Return (X, Y) of the center of cell containing provided text 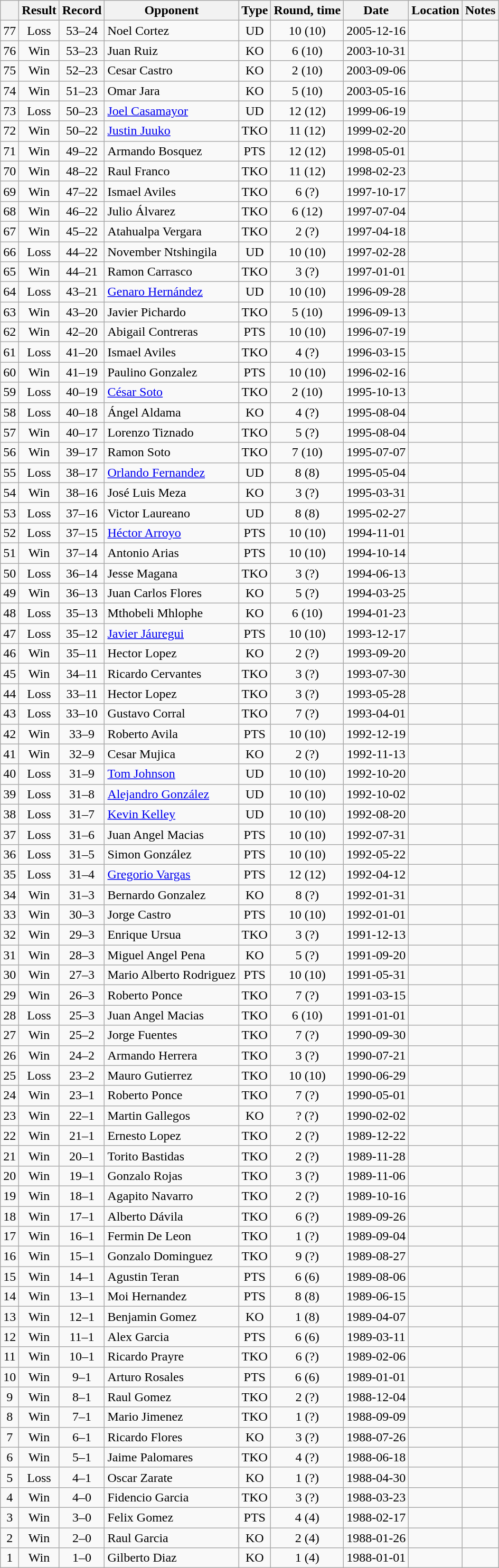
1989-12-22 (376, 1136)
7 (10) (307, 452)
1996-03-15 (376, 352)
38 (10, 814)
31–5 (82, 854)
Juan Ruiz (172, 51)
48–22 (82, 171)
Paulino Gonzalez (172, 372)
1992-12-19 (376, 734)
1 (8) (307, 1317)
57 (10, 432)
4–0 (82, 1497)
44–21 (82, 272)
48 (10, 613)
1998-02-23 (376, 171)
Armando Bosquez (172, 151)
Agustin Teran (172, 1277)
1992-10-20 (376, 774)
61 (10, 352)
59 (10, 392)
6 (12) (307, 211)
26 (10, 1055)
36–14 (82, 573)
2003-05-16 (376, 91)
42 (10, 734)
1–0 (82, 1558)
1 (4) (307, 1558)
1992-01-31 (376, 895)
Gonzalo Rojas (172, 1176)
77 (10, 31)
4 (10, 1497)
1996-09-28 (376, 292)
5–1 (82, 1457)
19–1 (82, 1176)
1988-07-26 (376, 1437)
Round, time (307, 11)
7 (10, 1437)
November Ntshingila (172, 252)
1999-02-20 (376, 131)
17 (10, 1236)
53 (10, 513)
42–20 (82, 332)
37–15 (82, 533)
2 (10, 1538)
1995-07-07 (376, 452)
? (?) (307, 1116)
Ramon Soto (172, 452)
2–0 (82, 1538)
1997-02-28 (376, 252)
25 (10, 1075)
49 (10, 593)
27–3 (82, 975)
1995-02-27 (376, 513)
Result (39, 11)
Antonio Arias (172, 553)
1989-08-06 (376, 1277)
Orlando Fernandez (172, 473)
70 (10, 171)
César Soto (172, 392)
Victor Laureano (172, 513)
Ramon Carrasco (172, 272)
Abigail Contreras (172, 332)
1990-07-21 (376, 1055)
1993-09-20 (376, 654)
11 (10, 1357)
Alejandro González (172, 794)
1992-01-01 (376, 915)
32 (10, 935)
1994-11-01 (376, 533)
13 (10, 1317)
Bernardo Gonzalez (172, 895)
33 (10, 915)
29 (10, 995)
40–18 (82, 412)
33–11 (82, 694)
35–13 (82, 613)
Fermin De Leon (172, 1236)
38–16 (82, 493)
1992-10-02 (376, 794)
29–3 (82, 935)
2003-10-31 (376, 51)
7–1 (82, 1417)
1988-01-26 (376, 1538)
36–13 (82, 593)
Armando Herrera (172, 1055)
12 (10, 1337)
Opponent (172, 11)
1993-07-30 (376, 674)
1995-05-04 (376, 473)
11–1 (82, 1337)
Mthobeli Mhlophe (172, 613)
68 (10, 211)
Jorge Fuentes (172, 1035)
17–1 (82, 1216)
20–1 (82, 1156)
39–17 (82, 452)
Enrique Ursua (172, 935)
63 (10, 312)
47–22 (82, 191)
1991-03-15 (376, 995)
José Luis Meza (172, 493)
41 (10, 754)
1988-06-18 (376, 1457)
53–23 (82, 51)
1992-07-31 (376, 834)
33–9 (82, 734)
2003-09-06 (376, 71)
54 (10, 493)
Fidencio Garcia (172, 1497)
8 (10, 1417)
51 (10, 553)
15–1 (82, 1257)
Gilberto Diaz (172, 1558)
1997-04-18 (376, 231)
36 (10, 854)
9 (10, 1397)
Felix Gomez (172, 1517)
2 (4) (307, 1538)
1989-02-06 (376, 1357)
45 (10, 674)
14–1 (82, 1277)
1998-05-01 (376, 151)
28 (10, 1015)
41–19 (82, 372)
21 (10, 1156)
1988-12-04 (376, 1397)
31–6 (82, 834)
33–10 (82, 714)
23–2 (82, 1075)
Omar Jara (172, 91)
21–1 (82, 1136)
38–17 (82, 473)
Mario Jimenez (172, 1417)
1997-01-01 (376, 272)
Agapito Navarro (172, 1196)
19 (10, 1196)
1988-01-01 (376, 1558)
Gregorio Vargas (172, 874)
Julio Álvarez (172, 211)
18–1 (82, 1196)
67 (10, 231)
1989-09-04 (376, 1236)
Héctor Arroyo (172, 533)
Jesse Magana (172, 573)
22–1 (82, 1116)
Alberto Dávila (172, 1216)
44–22 (82, 252)
58 (10, 412)
1993-05-28 (376, 694)
10–1 (82, 1357)
Notes (480, 11)
62 (10, 332)
Simon González (172, 854)
Jaime Palomares (172, 1457)
31 (10, 955)
Location (436, 11)
Ricardo Flores (172, 1437)
1991-05-31 (376, 975)
1989-09-26 (376, 1216)
31–8 (82, 794)
31–4 (82, 874)
41–20 (82, 352)
6–1 (82, 1437)
51–23 (82, 91)
1989-06-15 (376, 1297)
1990-06-29 (376, 1075)
2005-12-16 (376, 31)
1995-10-13 (376, 392)
43–20 (82, 312)
16 (10, 1257)
1991-12-13 (376, 935)
1990-09-30 (376, 1035)
24 (10, 1095)
Kevin Kelley (172, 814)
Cesar Mujica (172, 754)
Mario Alberto Rodriguez (172, 975)
1992-11-13 (376, 754)
34 (10, 895)
1989-01-01 (376, 1377)
1994-10-14 (376, 553)
1989-11-06 (376, 1176)
4 (4) (307, 1517)
31–3 (82, 895)
23–1 (82, 1095)
Juan Carlos Flores (172, 593)
6 (10, 1457)
Roberto Avila (172, 734)
1990-02-02 (376, 1116)
34–11 (82, 674)
40–19 (82, 392)
35 (10, 874)
10 (10, 1377)
1999-06-19 (376, 111)
Ricardo Cervantes (172, 674)
66 (10, 252)
1989-11-28 (376, 1156)
9–1 (82, 1377)
39 (10, 794)
1995-03-31 (376, 493)
40 (10, 774)
1989-10-16 (376, 1196)
Ricardo Prayre (172, 1357)
Javier Jáuregui (172, 634)
Jorge Castro (172, 915)
1993-04-01 (376, 714)
28–3 (82, 955)
72 (10, 131)
73 (10, 111)
Alex Garcia (172, 1337)
Raul Gomez (172, 1397)
1989-04-07 (376, 1317)
25–3 (82, 1015)
1 (10, 1558)
9 (?) (307, 1257)
Ernesto Lopez (172, 1136)
8–1 (82, 1397)
27 (10, 1035)
26–3 (82, 995)
64 (10, 292)
60 (10, 372)
Arturo Rosales (172, 1377)
55 (10, 473)
53–24 (82, 31)
Benjamin Gomez (172, 1317)
4–1 (82, 1477)
Genaro Hernández (172, 292)
Cesar Castro (172, 71)
1988-03-23 (376, 1497)
Javier Pichardo (172, 312)
Gonzalo Dominguez (172, 1257)
50 (10, 573)
24–2 (82, 1055)
47 (10, 634)
71 (10, 151)
1990-05-01 (376, 1095)
1996-07-19 (376, 332)
22 (10, 1136)
1988-09-09 (376, 1417)
16–1 (82, 1236)
30 (10, 975)
8 (?) (307, 895)
1991-09-20 (376, 955)
Date (376, 11)
1993-12-17 (376, 634)
18 (10, 1216)
Atahualpa Vergara (172, 231)
32–9 (82, 754)
1988-02-17 (376, 1517)
44 (10, 694)
Tom Johnson (172, 774)
30–3 (82, 915)
Moi Hernandez (172, 1297)
31–9 (82, 774)
1994-06-13 (376, 573)
45–22 (82, 231)
52–23 (82, 71)
3–0 (82, 1517)
Ángel Aldama (172, 412)
Joel Casamayor (172, 111)
Miguel Angel Pena (172, 955)
1994-01-23 (376, 613)
12–1 (82, 1317)
14 (10, 1297)
37–16 (82, 513)
13–1 (82, 1297)
50–22 (82, 131)
1997-10-17 (376, 191)
1989-08-27 (376, 1257)
Oscar Zarate (172, 1477)
20 (10, 1176)
1996-02-16 (376, 372)
1994-03-25 (376, 593)
1997-07-04 (376, 211)
50–23 (82, 111)
56 (10, 452)
76 (10, 51)
Lorenzo Tiznado (172, 432)
Noel Cortez (172, 31)
75 (10, 71)
49–22 (82, 151)
46 (10, 654)
1988-04-30 (376, 1477)
Martin Gallegos (172, 1116)
35–11 (82, 654)
Gustavo Corral (172, 714)
15 (10, 1277)
1992-08-20 (376, 814)
37 (10, 834)
69 (10, 191)
1989-03-11 (376, 1337)
52 (10, 533)
65 (10, 272)
Mauro Gutierrez (172, 1075)
43 (10, 714)
40–17 (82, 432)
31–7 (82, 814)
74 (10, 91)
43–21 (82, 292)
Raul Garcia (172, 1538)
1996-09-13 (376, 312)
Record (82, 11)
46–22 (82, 211)
Torito Bastidas (172, 1156)
Justin Juuko (172, 131)
37–14 (82, 553)
1992-04-12 (376, 874)
Raul Franco (172, 171)
Type (255, 11)
25–2 (82, 1035)
1991-01-01 (376, 1015)
5 (10, 1477)
35–12 (82, 634)
3 (10, 1517)
1992-05-22 (376, 854)
23 (10, 1116)
